Identify which cell holds the provided text, then report its (X, Y) central coordinate. 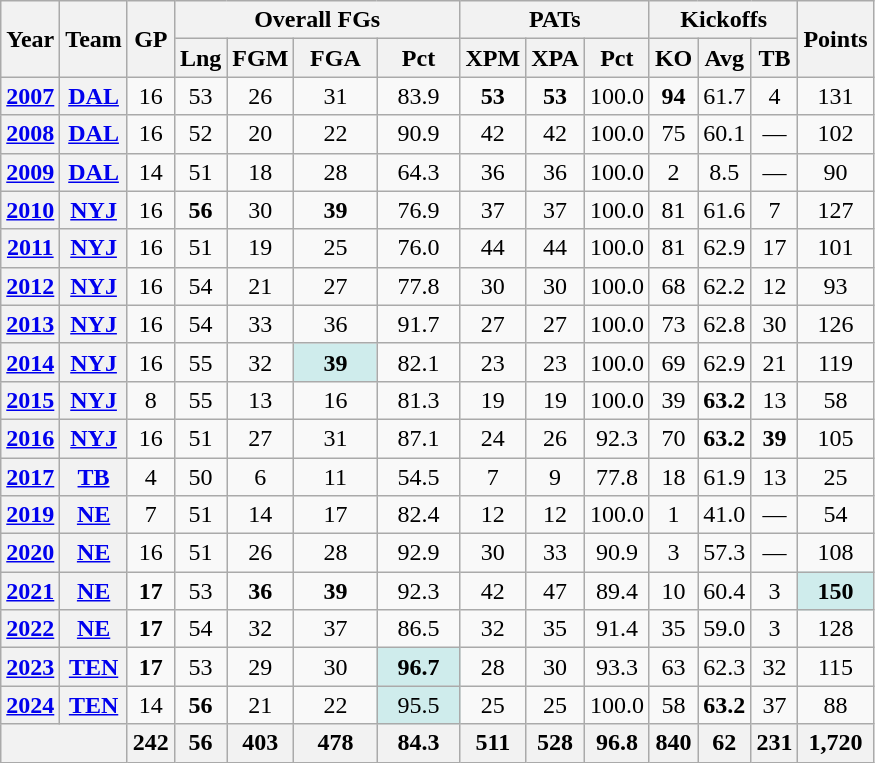
81.3 (418, 400)
20 (260, 134)
64.3 (418, 172)
231 (774, 743)
2012 (30, 286)
76.0 (418, 248)
Kickoffs (724, 20)
403 (260, 743)
76.9 (418, 210)
Team (94, 39)
2017 (30, 477)
69 (673, 362)
127 (836, 210)
90 (836, 172)
52 (200, 134)
478 (336, 743)
82.1 (418, 362)
9 (556, 477)
11 (336, 477)
101 (836, 248)
528 (556, 743)
54.5 (418, 477)
83.9 (418, 96)
68 (673, 286)
131 (836, 96)
2024 (30, 705)
126 (836, 324)
63 (673, 667)
105 (836, 438)
119 (836, 362)
86.5 (418, 629)
KO (673, 58)
FGM (260, 58)
2016 (30, 438)
60.1 (724, 134)
62.3 (724, 667)
102 (836, 134)
840 (673, 743)
73 (673, 324)
24 (493, 438)
2023 (30, 667)
XPA (556, 58)
57.3 (724, 553)
70 (673, 438)
XPM (493, 58)
50 (200, 477)
29 (260, 667)
FGA (336, 58)
115 (836, 667)
2009 (30, 172)
128 (836, 629)
8 (150, 400)
94 (673, 96)
2021 (30, 591)
92.9 (418, 553)
Points (836, 39)
2019 (30, 515)
GP (150, 39)
91.7 (418, 324)
62 (724, 743)
60.4 (724, 591)
47 (556, 591)
8.5 (724, 172)
93.3 (616, 667)
242 (150, 743)
2 (673, 172)
Avg (724, 58)
Lng (200, 58)
59.0 (724, 629)
96.7 (418, 667)
91.4 (616, 629)
2008 (30, 134)
82.4 (418, 515)
61.9 (724, 477)
84.3 (418, 743)
75 (673, 134)
1 (673, 515)
2013 (30, 324)
41.0 (724, 515)
2015 (30, 400)
10 (673, 591)
96.8 (616, 743)
Year (30, 39)
62.2 (724, 286)
Overall FGs (317, 20)
2014 (30, 362)
61.6 (724, 210)
2007 (30, 96)
6 (260, 477)
2010 (30, 210)
62.8 (724, 324)
61.7 (724, 96)
87.1 (418, 438)
2011 (30, 248)
511 (493, 743)
108 (836, 553)
PATs (554, 20)
89.4 (616, 591)
95.5 (418, 705)
1,720 (836, 743)
2022 (30, 629)
2020 (30, 553)
88 (836, 705)
93 (836, 286)
150 (836, 591)
